Identify which cell holds the provided text, then report its (x, y) central coordinate. 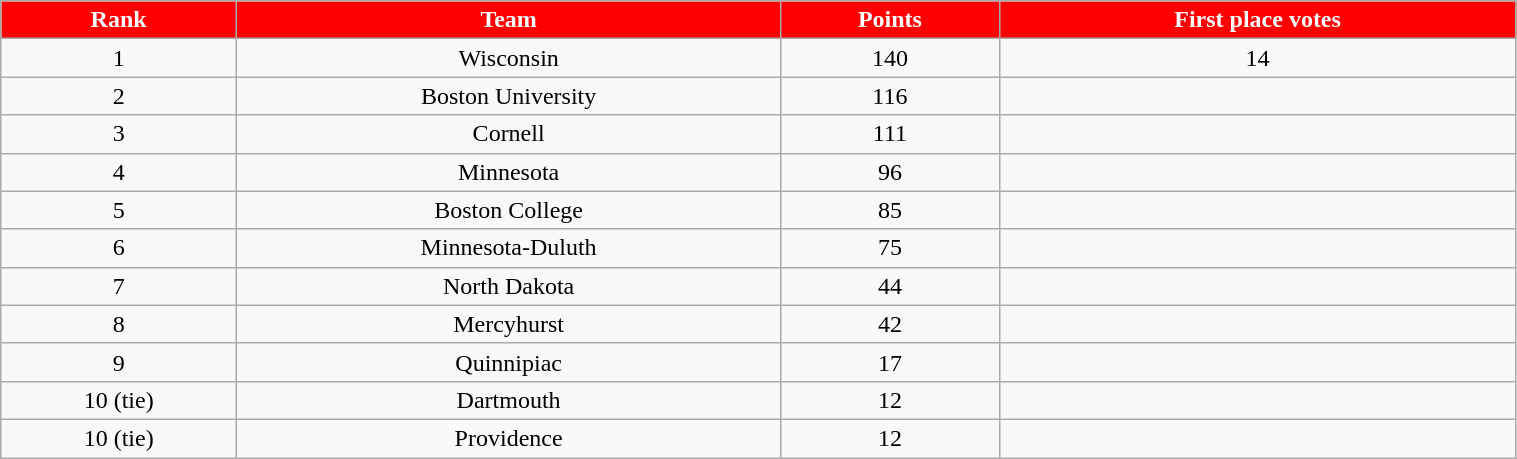
Cornell (509, 134)
Quinnipiac (509, 362)
1 (119, 58)
5 (119, 210)
3 (119, 134)
140 (890, 58)
Team (509, 20)
Minnesota (509, 172)
Dartmouth (509, 400)
96 (890, 172)
44 (890, 286)
6 (119, 248)
14 (1258, 58)
111 (890, 134)
7 (119, 286)
17 (890, 362)
85 (890, 210)
Providence (509, 438)
Rank (119, 20)
75 (890, 248)
Points (890, 20)
First place votes (1258, 20)
116 (890, 96)
Boston University (509, 96)
8 (119, 324)
Mercyhurst (509, 324)
42 (890, 324)
Minnesota-Duluth (509, 248)
North Dakota (509, 286)
9 (119, 362)
Wisconsin (509, 58)
4 (119, 172)
Boston College (509, 210)
2 (119, 96)
